From the cell containing the given text, extract its center point as [x, y] coordinate. 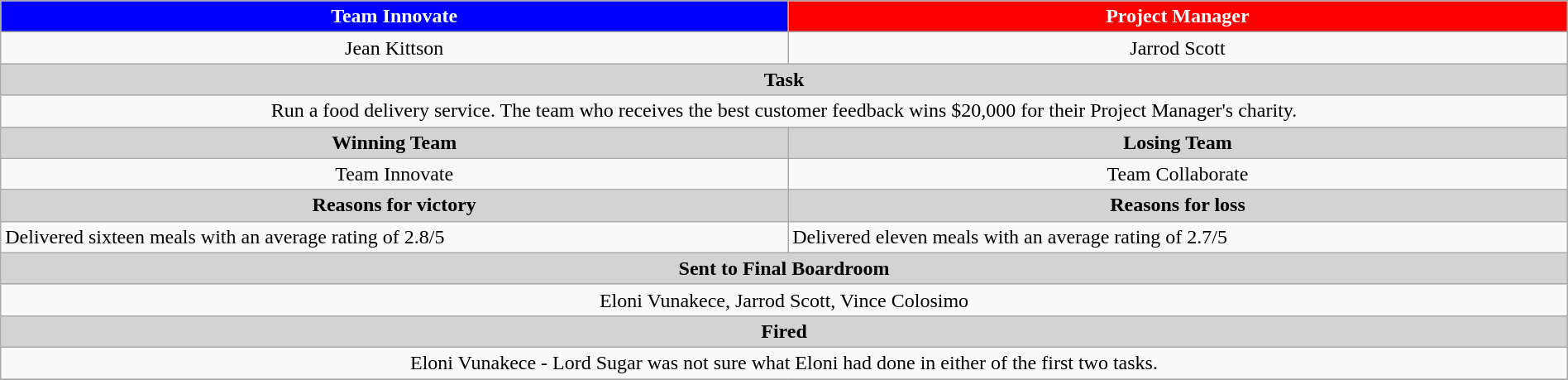
Fired [784, 331]
Reasons for victory [394, 205]
Team Collaborate [1178, 174]
Jarrod Scott [1178, 48]
Task [784, 79]
Eloni Vunakece, Jarrod Scott, Vince Colosimo [784, 300]
Run a food delivery service. The team who receives the best customer feedback wins $20,000 for their Project Manager's charity. [784, 111]
Delivered eleven meals with an average rating of 2.7/5 [1178, 237]
Reasons for loss [1178, 205]
Project Manager [1178, 17]
Winning Team [394, 142]
Delivered sixteen meals with an average rating of 2.8/5 [394, 237]
Eloni Vunakece - Lord Sugar was not sure what Eloni had done in either of the first two tasks. [784, 363]
Jean Kittson [394, 48]
Sent to Final Boardroom [784, 268]
Losing Team [1178, 142]
